Return the (x, y) coordinate for the center point of the cell that contains the specified text.  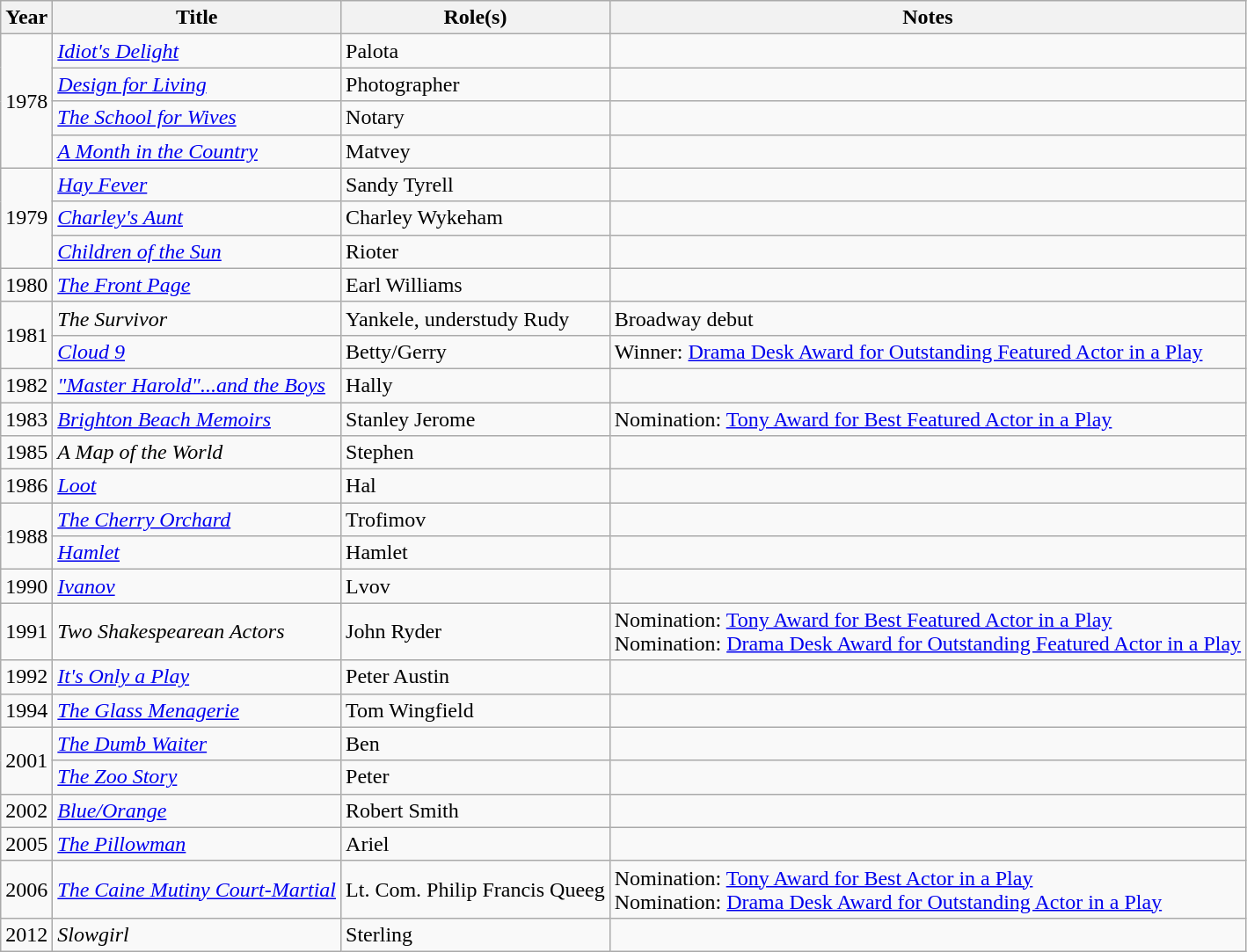
1992 (26, 677)
The Dumb Waiter (197, 744)
1994 (26, 710)
Peter Austin (476, 677)
2012 (26, 934)
Ivanov (197, 586)
Yankele, understudy Rudy (476, 318)
Winner: Drama Desk Award for Outstanding Featured Actor in a Play (927, 352)
1982 (26, 385)
Sandy Tyrell (476, 185)
The Caine Mutiny Court-Martial (197, 890)
Nomination: Tony Award for Best Actor in a PlayNomination: Drama Desk Award for Outstanding Actor in a Play (927, 890)
Sterling (476, 934)
A Month in the Country (197, 151)
Broadway debut (927, 318)
Hay Fever (197, 185)
1983 (26, 419)
1988 (26, 536)
Blue/Orange (197, 810)
Peter (476, 777)
Children of the Sun (197, 251)
Notes (927, 18)
Tom Wingfield (476, 710)
Stanley Jerome (476, 419)
Ariel (476, 844)
It's Only a Play (197, 677)
2002 (26, 810)
The School for Wives (197, 118)
Hally (476, 385)
2006 (26, 890)
Title (197, 18)
Slowgirl (197, 934)
The Front Page (197, 285)
1990 (26, 586)
Charley's Aunt (197, 218)
Nomination: Tony Award for Best Featured Actor in a PlayNomination: Drama Desk Award for Outstanding Featured Actor in a Play (927, 631)
Role(s) (476, 18)
Cloud 9 (197, 352)
1980 (26, 285)
2005 (26, 844)
1981 (26, 335)
The Cherry Orchard (197, 520)
Lt. Com. Philip Francis Queeg (476, 890)
Charley Wykeham (476, 218)
A Map of the World (197, 453)
Rioter (476, 251)
The Glass Menagerie (197, 710)
Matvey (476, 151)
John Ryder (476, 631)
1985 (26, 453)
Earl Williams (476, 285)
"Master Harold"...and the Boys (197, 385)
Idiot's Delight (197, 51)
1979 (26, 218)
1986 (26, 486)
Brighton Beach Memoirs (197, 419)
1978 (26, 101)
Ben (476, 744)
Design for Living (197, 84)
1991 (26, 631)
Year (26, 18)
Betty/Gerry (476, 352)
2001 (26, 760)
The Survivor (197, 318)
Photographer (476, 84)
Robert Smith (476, 810)
Nomination: Tony Award for Best Featured Actor in a Play (927, 419)
Trofimov (476, 520)
Two Shakespearean Actors (197, 631)
Loot (197, 486)
The Zoo Story (197, 777)
The Pillowman (197, 844)
Notary (476, 118)
Hal (476, 486)
Stephen (476, 453)
Palota (476, 51)
Lvov (476, 586)
